Capture the cell that displays the provided text and extract its [x, y] central coordinate. 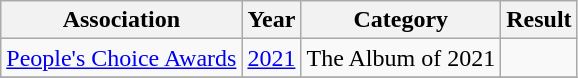
Category [401, 20]
Year [272, 20]
Result [539, 20]
The Album of 2021 [401, 58]
People's Choice Awards [122, 58]
Association [122, 20]
2021 [272, 58]
